Output the (x, y) coordinate of the center of the cell containing the given text.  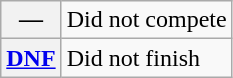
DNF (31, 58)
Did not compete (146, 20)
— (31, 20)
Did not finish (146, 58)
